Determine the (X, Y) coordinate at the center of the cell enclosing the given text.  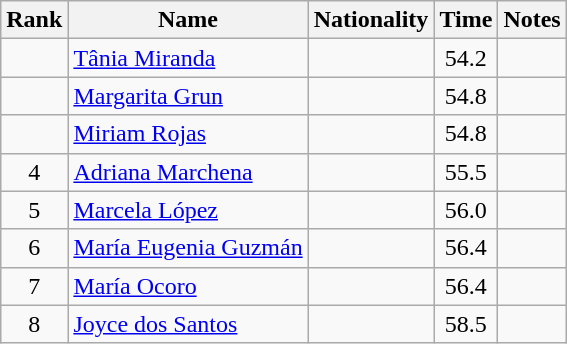
8 (34, 324)
55.5 (466, 172)
6 (34, 248)
58.5 (466, 324)
Miriam Rojas (188, 134)
Joyce dos Santos (188, 324)
56.0 (466, 210)
Nationality (371, 20)
Margarita Grun (188, 96)
54.2 (466, 58)
Adriana Marchena (188, 172)
7 (34, 286)
Name (188, 20)
5 (34, 210)
Rank (34, 20)
Time (466, 20)
4 (34, 172)
Tânia Miranda (188, 58)
María Ocoro (188, 286)
Marcela López (188, 210)
María Eugenia Guzmán (188, 248)
Notes (532, 20)
